Pinpoint the cell where the given text exists, returning its (X, Y) midpoint coordinate. 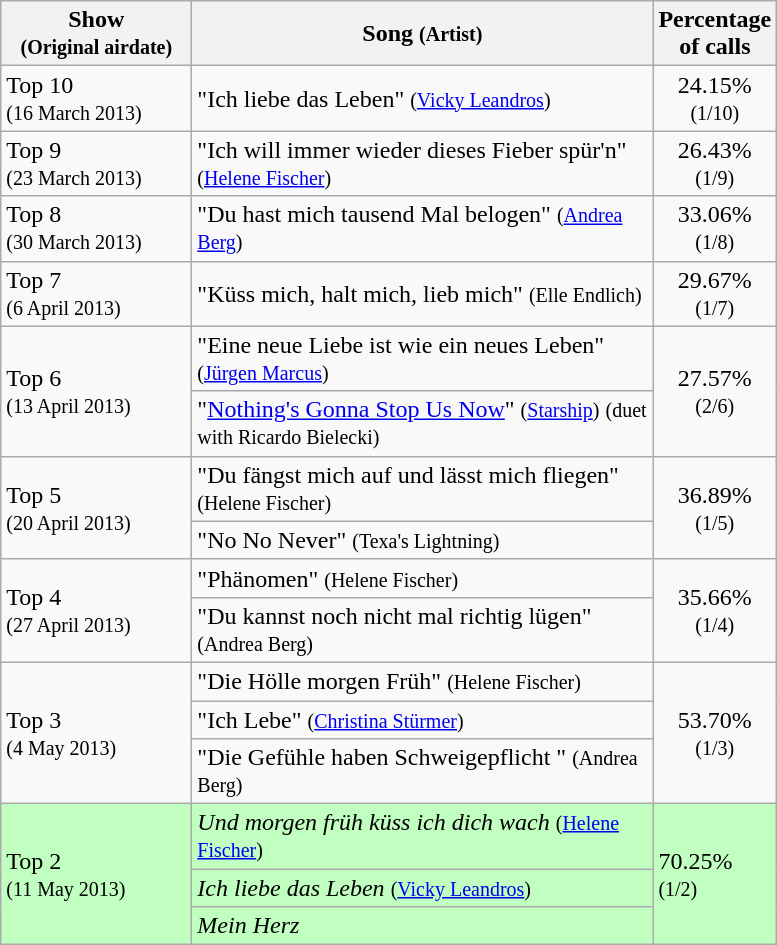
Song (Artist) (422, 34)
Top 6(13 April 2013) (96, 391)
Top 8(30 March 2013) (96, 228)
"Du fängst mich auf und lässt mich fliegen" (Helene Fischer) (422, 488)
"Ich liebe das Leben" (Vicky Leandros) (422, 98)
Top 9(23 March 2013) (96, 164)
70.25% (1/2) (715, 874)
"No No Never" (Texa's Lightning) (422, 540)
36.89% (1/5) (715, 508)
"Die Gefühle haben Schweigepflicht " (Andrea Berg) (422, 772)
33.06% (1/8) (715, 228)
Top 7(6 April 2013) (96, 294)
"Ich will immer wieder dieses Fieber spür'n" (Helene Fischer) (422, 164)
35.66% (1/4) (715, 610)
27.57% (2/6) (715, 391)
"Nothing's Gonna Stop Us Now" (Starship) (duet with Ricardo Bielecki) (422, 424)
"Eine neue Liebe ist wie ein neues Leben" (Jürgen Marcus) (422, 358)
29.67% (1/7) (715, 294)
26.43% (1/9) (715, 164)
Show(Original airdate) (96, 34)
"Du kannst noch nicht mal richtig lügen" (Andrea Berg) (422, 630)
"Phänomen" (Helene Fischer) (422, 578)
53.70% (1/3) (715, 732)
"Ich Lebe" (Christina Stürmer) (422, 719)
Ich liebe das Leben (Vicky Leandros) (422, 888)
Und morgen früh küss ich dich wach (Helene Fischer) (422, 836)
Top 3(4 May 2013) (96, 732)
"Küss mich, halt mich, lieb mich" (Elle Endlich) (422, 294)
"Du hast mich tausend Mal belogen" (Andrea Berg) (422, 228)
Top 4(27 April 2013) (96, 610)
Mein Herz (422, 926)
Top 2(11 May 2013) (96, 874)
"Die Hölle morgen Früh" (Helene Fischer) (422, 681)
Percentage of calls (715, 34)
24.15% (1/10) (715, 98)
Top 10(16 March 2013) (96, 98)
Top 5(20 April 2013) (96, 508)
